Search for the cell housing the specified text and yield its (x, y) center coordinate. 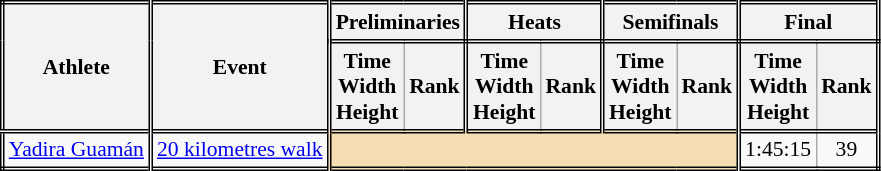
Event (240, 67)
1:45:15 (778, 150)
20 kilometres walk (240, 150)
Final (809, 22)
Athlete (76, 67)
Semifinals (671, 22)
Preliminaries (398, 22)
39 (847, 150)
Yadira Guamán (76, 150)
Heats (534, 22)
